Provide the (x, y) coordinate of the cell's center where the given text is located.  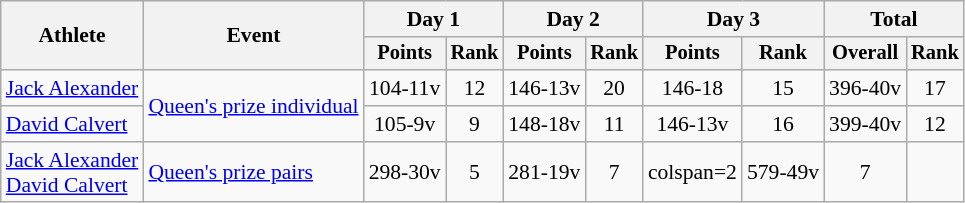
Event (253, 36)
Day 3 (734, 19)
Athlete (72, 36)
146-18 (692, 88)
17 (935, 88)
281-19v (544, 172)
104-11v (405, 88)
colspan=2 (692, 172)
105-9v (405, 124)
Total (894, 19)
9 (475, 124)
148-18v (544, 124)
20 (614, 88)
Day 2 (573, 19)
16 (783, 124)
Queen's prize individual (253, 106)
Overall (865, 54)
Jack AlexanderDavid Calvert (72, 172)
396-40v (865, 88)
15 (783, 88)
298-30v (405, 172)
David Calvert (72, 124)
Queen's prize pairs (253, 172)
Jack Alexander (72, 88)
Day 1 (434, 19)
399-40v (865, 124)
579-49v (783, 172)
5 (475, 172)
11 (614, 124)
